Return the [X, Y] coordinate for the center point of the cell that contains the specified text.  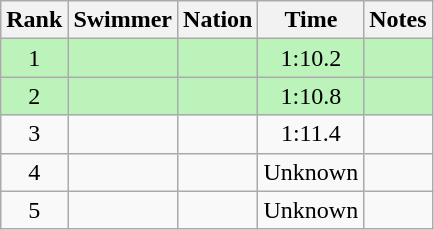
3 [34, 134]
Time [311, 20]
1:10.8 [311, 96]
5 [34, 210]
4 [34, 172]
1 [34, 58]
1:10.2 [311, 58]
Nation [218, 20]
2 [34, 96]
Rank [34, 20]
Swimmer [123, 20]
Notes [398, 20]
1:11.4 [311, 134]
